Locate the cell with the specified text and output its [X, Y] center coordinate. 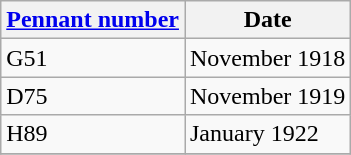
G51 [93, 58]
H89 [93, 134]
November 1918 [267, 58]
Pennant number [93, 20]
Date [267, 20]
November 1919 [267, 96]
January 1922 [267, 134]
D75 [93, 96]
